Locate the cell with the specified text and output its [X, Y] center coordinate. 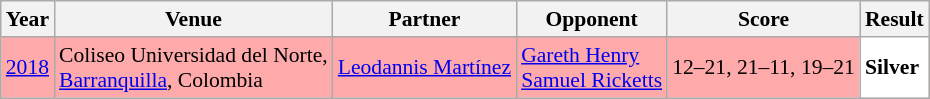
Score [764, 19]
Leodannis Martínez [424, 68]
2018 [28, 68]
Result [894, 19]
Partner [424, 19]
Coliseo Universidad del Norte,Barranquilla, Colombia [194, 68]
Silver [894, 68]
Venue [194, 19]
Year [28, 19]
Gareth Henry Samuel Ricketts [592, 68]
Opponent [592, 19]
12–21, 21–11, 19–21 [764, 68]
